Determine the [X, Y] coordinate at the center of the cell enclosing the given text.  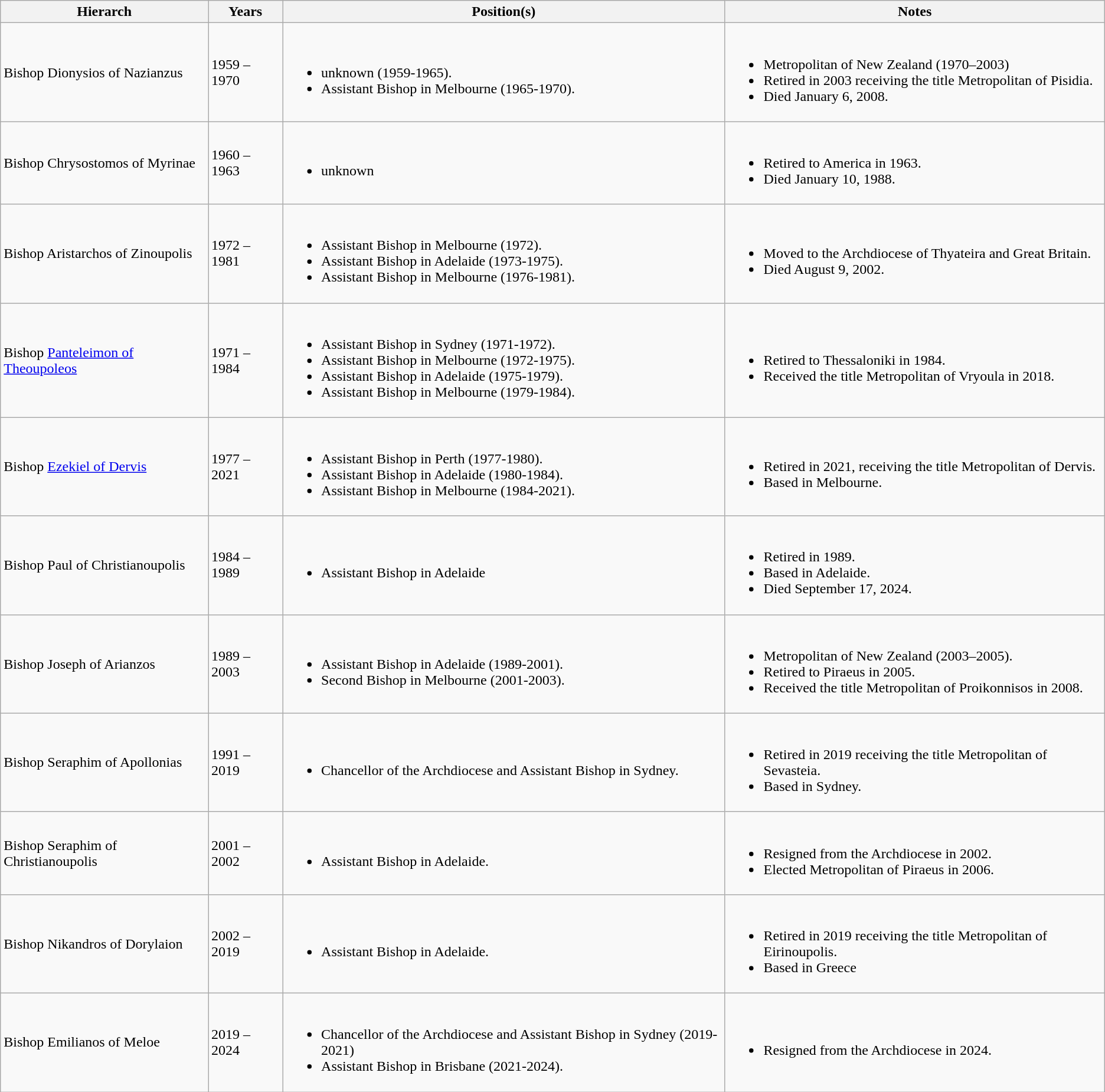
Bishop Paul of Christianoupolis [104, 565]
Chancellor of the Archdiocese and Assistant Bishop in Sydney. [504, 763]
Hierarch [104, 12]
2001 – 2002 [246, 853]
Retired to America in 1963.Died January 10, 1988. [915, 163]
Bishop Seraphim of Christianoupolis [104, 853]
2019 – 2024 [246, 1042]
1971 – 1984 [246, 360]
1972 – 1981 [246, 254]
Bishop Ezekiel of Dervis [104, 466]
Metropolitan of New Zealand (1970–2003)Retired in 2003 receiving the title Metropolitan of Pisidia.Died January 6, 2008. [915, 72]
Retired to Thessaloniki in 1984.Received the title Metropolitan of Vryoula in 2018. [915, 360]
Moved to the Archdiocese of Thyateira and Great Britain.Died August 9, 2002. [915, 254]
Years [246, 12]
1989 – 2003 [246, 663]
Bishop Emilianos of Meloe [104, 1042]
Retired in 2021, receiving the title Metropolitan of Dervis.Based in Melbourne. [915, 466]
Metropolitan of New Zealand (2003–2005).Retired to Piraeus in 2005.Received the title Metropolitan of Proikonnisos in 2008. [915, 663]
Retired in 1989.Based in Adelaide.Died September 17, 2024. [915, 565]
Retired in 2019 receiving the title Metropolitan of Eirinoupolis.Based in Greece [915, 943]
Bishop Aristarchos of Zinoupolis [104, 254]
Bishop Joseph of Arianzos [104, 663]
Notes [915, 12]
Assistant Bishop in Adelaide [504, 565]
Bishop Nikandros of Dorylaion [104, 943]
Bishop Dionysios of Nazianzus [104, 72]
Chancellor of the Archdiocese and Assistant Bishop in Sydney (2019-2021)Assistant Bishop in Brisbane (2021-2024). [504, 1042]
Assistant Bishop in Melbourne (1972).Assistant Bishop in Adelaide (1973-1975).Assistant Bishop in Melbourne (1976-1981). [504, 254]
Resigned from the Archdiocese in 2002.Elected Metropolitan of Piraeus in 2006. [915, 853]
Bishop Seraphim of Apollonias [104, 763]
1977 – 2021 [246, 466]
1991 – 2019 [246, 763]
unknown (1959-1965).Assistant Bishop in Melbourne (1965-1970). [504, 72]
Retired in 2019 receiving the title Metropolitan of Sevasteia.Based in Sydney. [915, 763]
Bishop Chrysostomos of Myrinae [104, 163]
Resigned from the Archdiocese in 2024. [915, 1042]
1959 – 1970 [246, 72]
1960 – 1963 [246, 163]
2002 – 2019 [246, 943]
Bishop Panteleimon of Theoupoleos [104, 360]
1984 – 1989 [246, 565]
Assistant Bishop in Adelaide (1989-2001).Second Bishop in Melbourne (2001-2003). [504, 663]
unknown [504, 163]
Position(s) [504, 12]
Assistant Bishop in Perth (1977-1980).Assistant Bishop in Adelaide (1980-1984).Assistant Bishop in Melbourne (1984-2021). [504, 466]
